Output the [X, Y] coordinate of the center of the cell containing the given text.  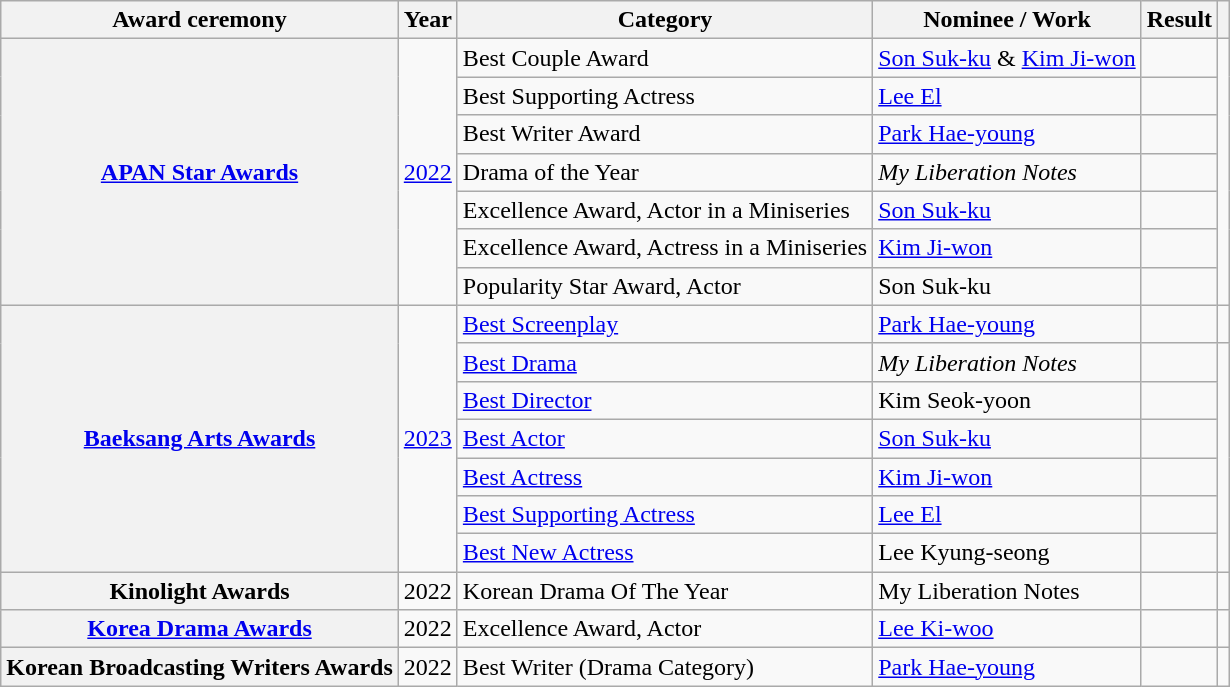
2023 [428, 438]
Best Director [664, 400]
Excellence Award, Actress in a Miniseries [664, 248]
Nominee / Work [1007, 20]
Son Suk-ku & Kim Ji-won [1007, 58]
Kim Seok-yoon [1007, 400]
Best Writer (Drama Category) [664, 667]
Best New Actress [664, 553]
Korea Drama Awards [200, 629]
Award ceremony [200, 20]
Best Screenplay [664, 324]
Best Couple Award [664, 58]
Baeksang Arts Awards [200, 438]
Lee Ki-woo [1007, 629]
Best Actress [664, 477]
Lee Kyung-seong [1007, 553]
Best Writer Award [664, 134]
Excellence Award, Actor [664, 629]
Best Actor [664, 438]
Drama of the Year [664, 172]
Excellence Award, Actor in a Miniseries [664, 210]
Korean Broadcasting Writers Awards [200, 667]
Kinolight Awards [200, 591]
Year [428, 20]
Best Drama [664, 362]
Result [1179, 20]
Korean Drama Of The Year [664, 591]
Category [664, 20]
APAN Star Awards [200, 172]
Popularity Star Award, Actor [664, 286]
